Search for the cell housing the specified text and yield its [X, Y] center coordinate. 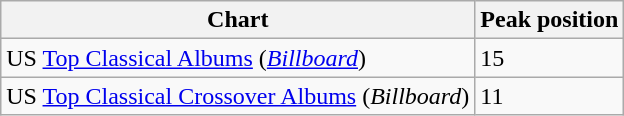
Chart [238, 20]
US Top Classical Crossover Albums (Billboard) [238, 96]
15 [550, 58]
Peak position [550, 20]
11 [550, 96]
US Top Classical Albums (Billboard) [238, 58]
